Scan for the cell matching the given text and deliver its [x, y] coordinate at center. 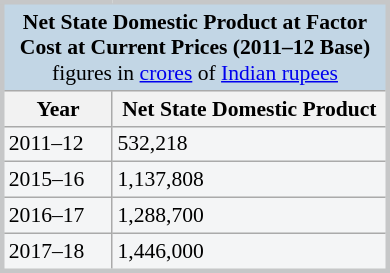
Net State Domestic Product [250, 108]
2015–16 [57, 180]
1,446,000 [250, 252]
1,288,700 [250, 215]
2016–17 [57, 215]
532,218 [250, 144]
1,137,808 [250, 180]
2017–18 [57, 252]
2011–12 [57, 144]
Year [57, 108]
Net State Domestic Product at Factor Cost at Current Prices (2011–12 Base)figures in crores of Indian rupees [195, 46]
